Scan for the cell matching the given text and deliver its [x, y] coordinate at center. 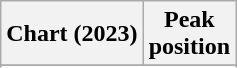
Peak position [189, 34]
Chart (2023) [72, 34]
